Output the [X, Y] coordinate of the center of the cell containing the given text.  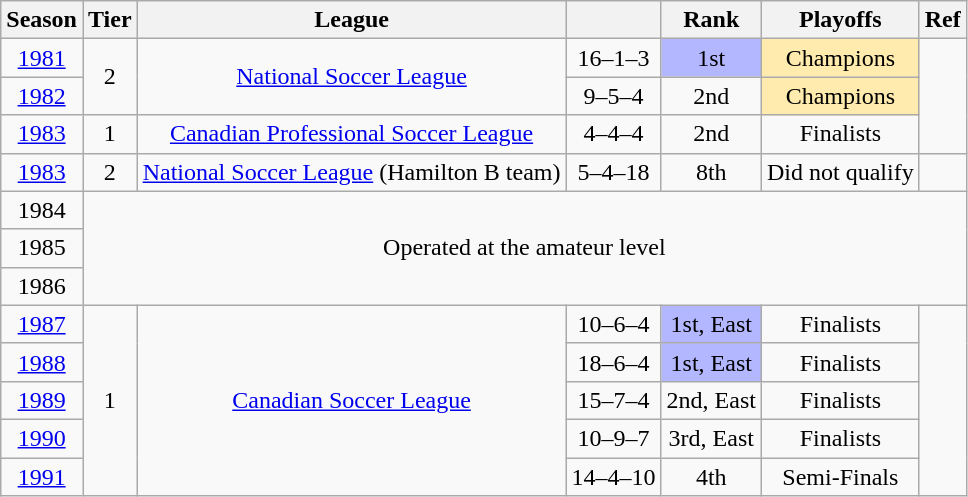
18–6–4 [614, 362]
National Soccer League (Hamilton B team) [352, 172]
1990 [42, 438]
League [352, 20]
Canadian Professional Soccer League [352, 134]
9–5–4 [614, 96]
4th [711, 477]
3rd, East [711, 438]
Rank [711, 20]
Season [42, 20]
15–7–4 [614, 400]
1982 [42, 96]
1st [711, 58]
2nd, East [711, 400]
Did not qualify [840, 172]
1984 [42, 210]
National Soccer League [352, 77]
1989 [42, 400]
16–1–3 [614, 58]
4–4–4 [614, 134]
1986 [42, 286]
Operated at the amateur level [524, 248]
1987 [42, 324]
Canadian Soccer League [352, 400]
10–9–7 [614, 438]
5–4–18 [614, 172]
8th [711, 172]
10–6–4 [614, 324]
1991 [42, 477]
Tier [110, 20]
14–4–10 [614, 477]
1981 [42, 58]
1988 [42, 362]
Playoffs [840, 20]
Semi-Finals [840, 477]
1985 [42, 248]
Ref [942, 20]
